For the text-containing cell, return its midpoint in (X, Y) coordinate format. 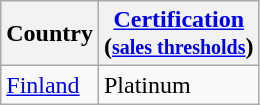
Certification(sales thresholds) (178, 34)
Country (50, 34)
Finland (50, 85)
Platinum (178, 85)
